From the cell containing the given text, extract its center point as [X, Y] coordinate. 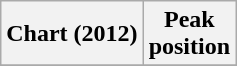
Chart (2012) [72, 34]
Peak position [189, 34]
